From the cell containing the given text, extract its center point as (x, y) coordinate. 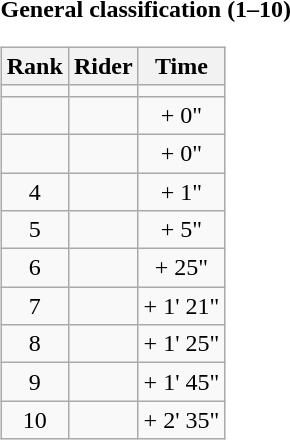
Time (182, 66)
8 (34, 344)
+ 25" (182, 268)
5 (34, 230)
10 (34, 420)
Rider (103, 66)
9 (34, 382)
+ 1' 45" (182, 382)
7 (34, 306)
+ 2' 35" (182, 420)
+ 5" (182, 230)
+ 1' 21" (182, 306)
6 (34, 268)
+ 1" (182, 191)
4 (34, 191)
Rank (34, 66)
+ 1' 25" (182, 344)
